Return [X, Y] of the center of cell containing provided text 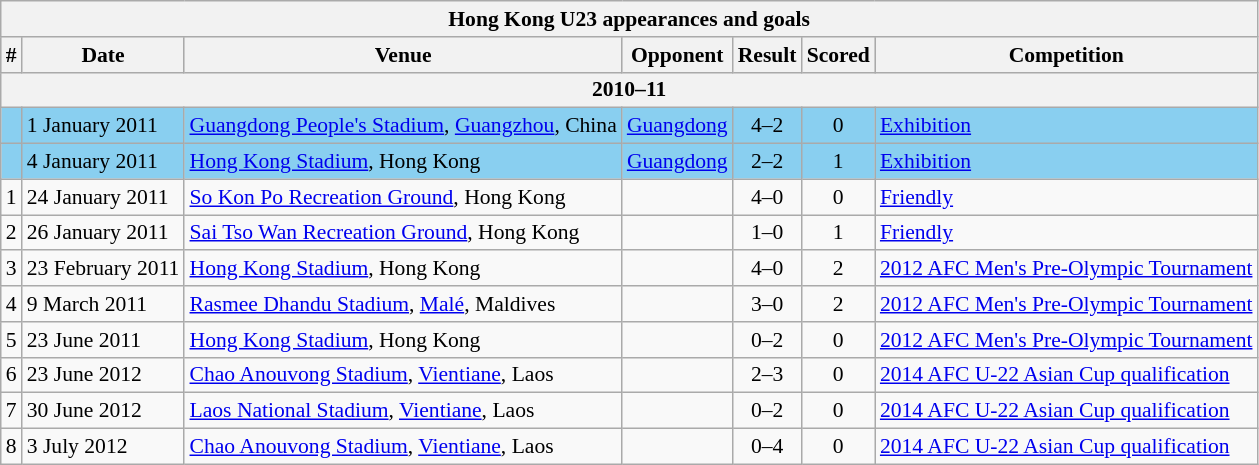
30 June 2012 [104, 411]
23 February 2011 [104, 269]
Laos National Stadium, Vientiane, Laos [402, 411]
23 June 2011 [104, 340]
8 [12, 447]
2010–11 [630, 90]
Competition [1066, 55]
0–4 [768, 447]
3 July 2012 [104, 447]
Hong Kong U23 appearances and goals [630, 19]
1–0 [768, 233]
2–3 [768, 375]
Rasmee Dhandu Stadium, Malé, Maldives [402, 304]
Scored [838, 55]
9 March 2011 [104, 304]
4 January 2011 [104, 162]
2–2 [768, 162]
5 [12, 340]
Date [104, 55]
24 January 2011 [104, 197]
# [12, 55]
Sai Tso Wan Recreation Ground, Hong Kong [402, 233]
7 [12, 411]
Opponent [678, 55]
Result [768, 55]
3–0 [768, 304]
6 [12, 375]
Guangdong People's Stadium, Guangzhou, China [402, 126]
26 January 2011 [104, 233]
3 [12, 269]
23 June 2012 [104, 375]
4–2 [768, 126]
1 January 2011 [104, 126]
4 [12, 304]
Venue [402, 55]
So Kon Po Recreation Ground, Hong Kong [402, 197]
